For the text-containing cell, return its midpoint in (x, y) coordinate format. 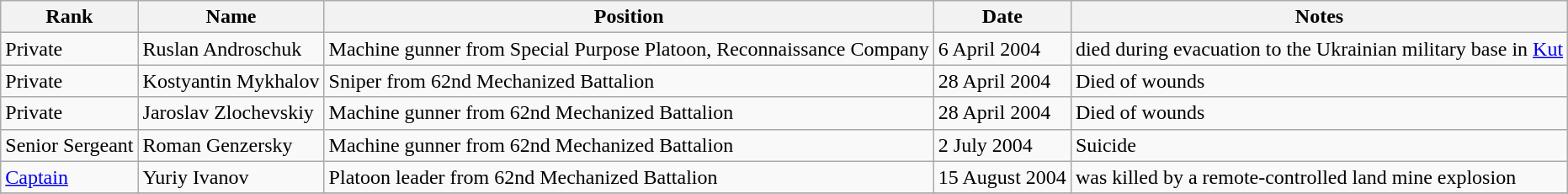
Rank (69, 17)
Captain (69, 177)
Ruslan Androschuk (231, 49)
Yuriy Іvanov (231, 177)
Suicide (1319, 145)
Notes (1319, 17)
6 April 2004 (1002, 49)
Sniper from 62nd Mechanized Battalion (629, 81)
died during evacuation to the Ukrainian military base in Kut (1319, 49)
Date (1002, 17)
15 August 2004 (1002, 177)
Platoon leader from 62nd Mechanized Battalion (629, 177)
Machine gunner from Special Purpose Platoon, Reconnaissance Company (629, 49)
Position (629, 17)
Name (231, 17)
Roman Genzersky (231, 145)
was killed by a remote-controlled land mine explosion (1319, 177)
Kostyantin Mykhalov (231, 81)
Jaroslav Zlochevskiy (231, 113)
Senior Sergeant (69, 145)
2 July 2004 (1002, 145)
